From the cell containing the given text, extract its center point as (X, Y) coordinate. 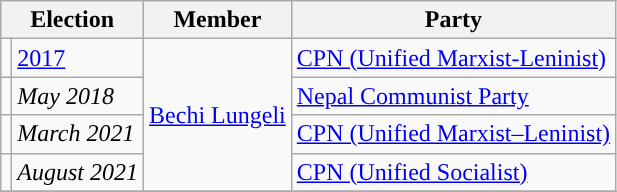
March 2021 (78, 134)
Party (453, 20)
Member (218, 20)
Election (72, 20)
CPN (Unified Marxist-Leninist) (453, 58)
Bechi Lungeli (218, 115)
CPN (Unified Socialist) (453, 172)
May 2018 (78, 96)
2017 (78, 58)
August 2021 (78, 172)
CPN (Unified Marxist–Leninist) (453, 134)
Nepal Communist Party (453, 96)
